For the text-containing cell, return its midpoint in [x, y] coordinate format. 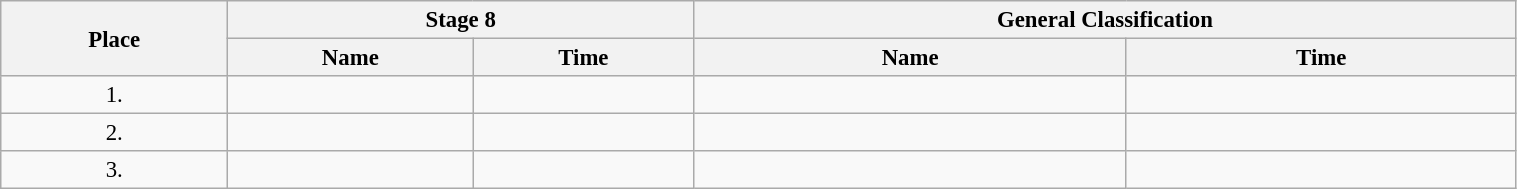
2. [114, 133]
Place [114, 38]
Stage 8 [461, 20]
1. [114, 95]
General Classification [1105, 20]
3. [114, 170]
